From the cell containing the given text, extract its center point as (x, y) coordinate. 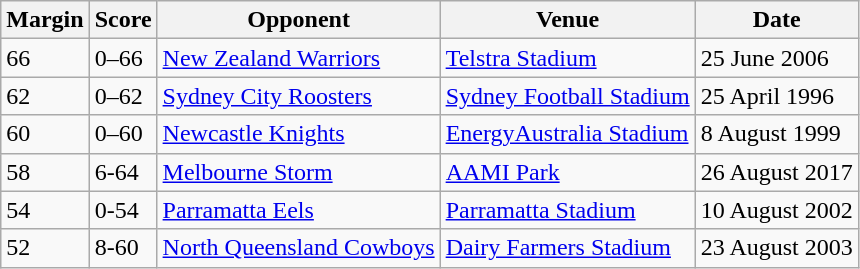
Date (776, 20)
8 August 1999 (776, 134)
Sydney City Roosters (298, 96)
Melbourne Storm (298, 172)
Opponent (298, 20)
6-64 (123, 172)
AAMI Park (568, 172)
25 April 1996 (776, 96)
EnergyAustralia Stadium (568, 134)
52 (45, 248)
60 (45, 134)
58 (45, 172)
Newcastle Knights (298, 134)
Telstra Stadium (568, 58)
Venue (568, 20)
25 June 2006 (776, 58)
10 August 2002 (776, 210)
Parramatta Stadium (568, 210)
North Queensland Cowboys (298, 248)
Score (123, 20)
0–66 (123, 58)
26 August 2017 (776, 172)
Dairy Farmers Stadium (568, 248)
New Zealand Warriors (298, 58)
54 (45, 210)
Sydney Football Stadium (568, 96)
66 (45, 58)
0–62 (123, 96)
0–60 (123, 134)
8-60 (123, 248)
62 (45, 96)
23 August 2003 (776, 248)
Margin (45, 20)
Parramatta Eels (298, 210)
0-54 (123, 210)
